Extract the (X, Y) coordinate from the center of the cell holding the provided text.  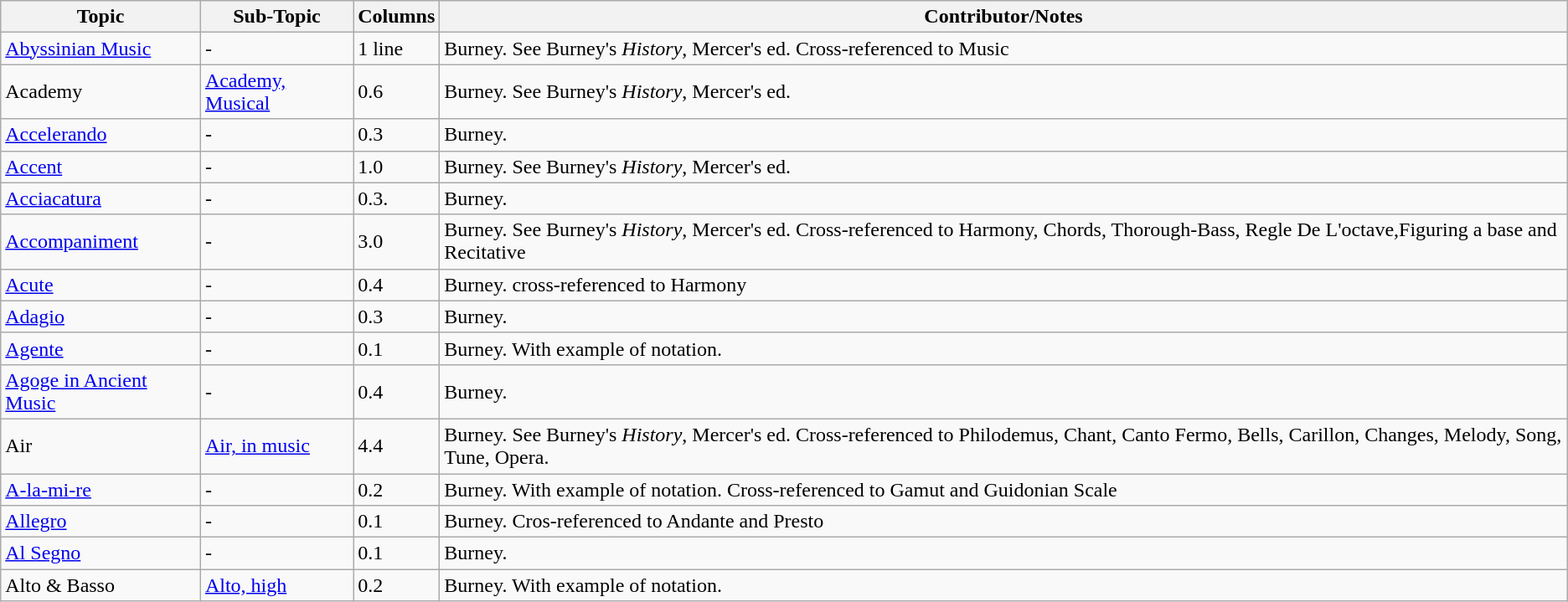
Allegro (101, 522)
Burney. See Burney's History, Mercer's ed. Cross-referenced to Harmony, Chords, Thorough-Bass, Regle De L'octave,Figuring a base and Recitative (1003, 241)
1 line (397, 49)
0.3. (397, 198)
Agente (101, 348)
Acciacatura (101, 198)
Adagio (101, 316)
Accompaniment (101, 241)
Al Segno (101, 553)
Topic (101, 17)
Academy (101, 92)
Accelerando (101, 135)
Abyssinian Music (101, 49)
Burney. See Burney's History, Mercer's ed. Cross-referenced to Music (1003, 49)
Academy, Musical (276, 92)
Alto, high (276, 585)
Accent (101, 167)
Columns (397, 17)
Burney. With example of notation. Cross-referenced to Gamut and Guidonian Scale (1003, 490)
1.0 (397, 167)
Air (101, 445)
Burney. Cros-referenced to Andante and Presto (1003, 522)
Sub-Topic (276, 17)
Contributor/Notes (1003, 17)
0.6 (397, 92)
Burney. See Burney's History, Mercer's ed. Cross-referenced to Philodemus, Chant, Canto Fermo, Bells, Carillon, Changes, Melody, Song, Tune, Opera. (1003, 445)
Burney. cross-referenced to Harmony (1003, 285)
Alto & Basso (101, 585)
Agoge in Ancient Music (101, 392)
A-la-mi-re (101, 490)
Air, in music (276, 445)
Acute (101, 285)
4.4 (397, 445)
3.0 (397, 241)
